Locate the cell with the specified text and output its (x, y) center coordinate. 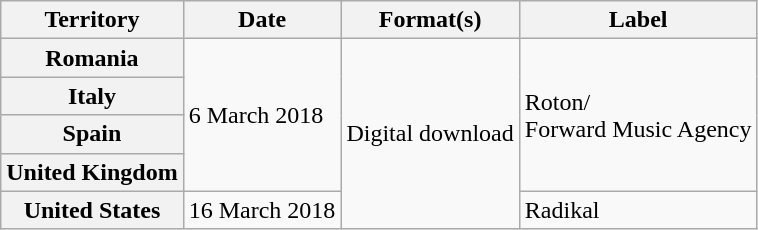
Spain (92, 134)
United Kingdom (92, 172)
6 March 2018 (262, 115)
Romania (92, 58)
Territory (92, 20)
16 March 2018 (262, 210)
Italy (92, 96)
United States (92, 210)
Format(s) (430, 20)
Digital download (430, 134)
Label (638, 20)
Date (262, 20)
Roton/Forward Music Agency (638, 115)
Radikal (638, 210)
